For the text-containing cell, return its midpoint in [x, y] coordinate format. 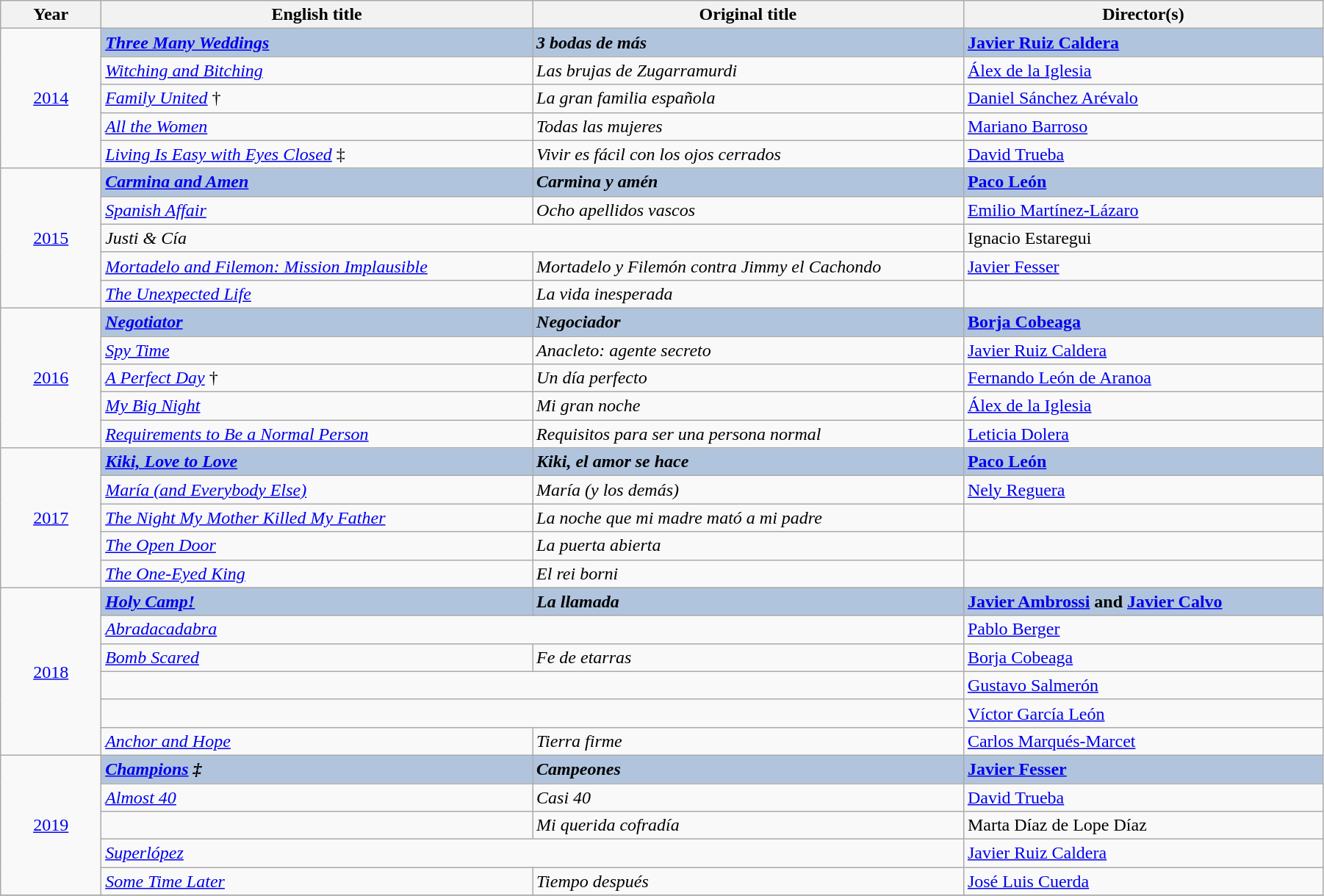
Nely Reguera [1143, 490]
All the Women [317, 126]
Director(s) [1143, 15]
Living Is Easy with Eyes Closed ‡ [317, 154]
The Unexpected Life [317, 294]
2014 [51, 98]
Fernando León de Aranoa [1143, 378]
Justi & Cía [533, 238]
Ocho apellidos vascos [748, 210]
Some Time Later [317, 881]
Pablo Berger [1143, 629]
Mortadelo and Filemon: Mission Implausible [317, 266]
2018 [51, 671]
Kiki, el amor se hace [748, 462]
Requirements to Be a Normal Person [317, 434]
Carlos Marqués-Marcet [1143, 741]
Mariano Barroso [1143, 126]
Negociador [748, 322]
2016 [51, 377]
La vida inesperada [748, 294]
Casi 40 [748, 797]
Three Many Weddings [317, 43]
Original title [748, 15]
Vivir es fácil con los ojos cerrados [748, 154]
Emilio Martínez-Lázaro [1143, 210]
Javier Ambrossi and Javier Calvo [1143, 601]
My Big Night [317, 406]
María (and Everybody Else) [317, 490]
Year [51, 15]
Almost 40 [317, 797]
Witching and Bitching [317, 71]
Gustavo Salmerón [1143, 685]
Un día perfecto [748, 378]
Campeones [748, 769]
Requisitos para ser una persona normal [748, 434]
Kiki, Love to Love [317, 462]
Champions ‡ [317, 769]
3 bodas de más [748, 43]
Fe de etarras [748, 657]
Negotiator [317, 322]
José Luis Cuerda [1143, 881]
La gran familia española [748, 98]
Spanish Affair [317, 210]
El rei borni [748, 574]
Todas las mujeres [748, 126]
Anchor and Hope [317, 741]
Mortadelo y Filemón contra Jimmy el Cachondo [748, 266]
Holy Camp! [317, 601]
English title [317, 15]
Carmina y amén [748, 182]
Abradacadabra [533, 629]
Carmina and Amen [317, 182]
The Night My Mother Killed My Father [317, 518]
Las brujas de Zugarramurdi [748, 71]
A Perfect Day † [317, 378]
Anacleto: agente secreto [748, 350]
Tiempo después [748, 881]
The One-Eyed King [317, 574]
Superlópez [533, 853]
Víctor García León [1143, 713]
Leticia Dolera [1143, 434]
Mi querida cofradía [748, 825]
Mi gran noche [748, 406]
Spy Time [317, 350]
2019 [51, 825]
Family United † [317, 98]
María (y los demás) [748, 490]
The Open Door [317, 546]
Bomb Scared [317, 657]
La noche que mi madre mató a mi padre [748, 518]
La llamada [748, 601]
Tierra firme [748, 741]
La puerta abierta [748, 546]
Daniel Sánchez Arévalo [1143, 98]
2017 [51, 518]
2015 [51, 238]
Marta Díaz de Lope Díaz [1143, 825]
Ignacio Estaregui [1143, 238]
